Search for the cell housing the specified text and yield its (X, Y) center coordinate. 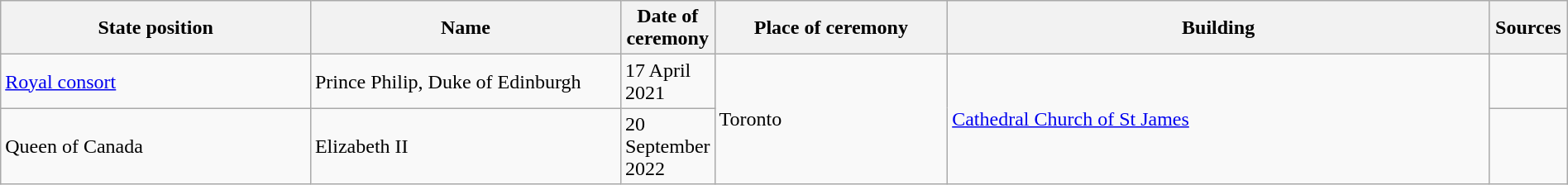
Prince Philip, Duke of Edinburgh (465, 81)
Royal consort (155, 81)
Queen of Canada (155, 146)
Cathedral Church of St James (1219, 119)
Elizabeth II (465, 146)
Building (1219, 28)
Name (465, 28)
20 September 2022 (667, 146)
Place of ceremony (831, 28)
Toronto (831, 119)
Sources (1528, 28)
17 April 2021 (667, 81)
Date of ceremony (667, 28)
State position (155, 28)
